Find where the given text appears and provide that cell's center as [X, Y] coordinate. 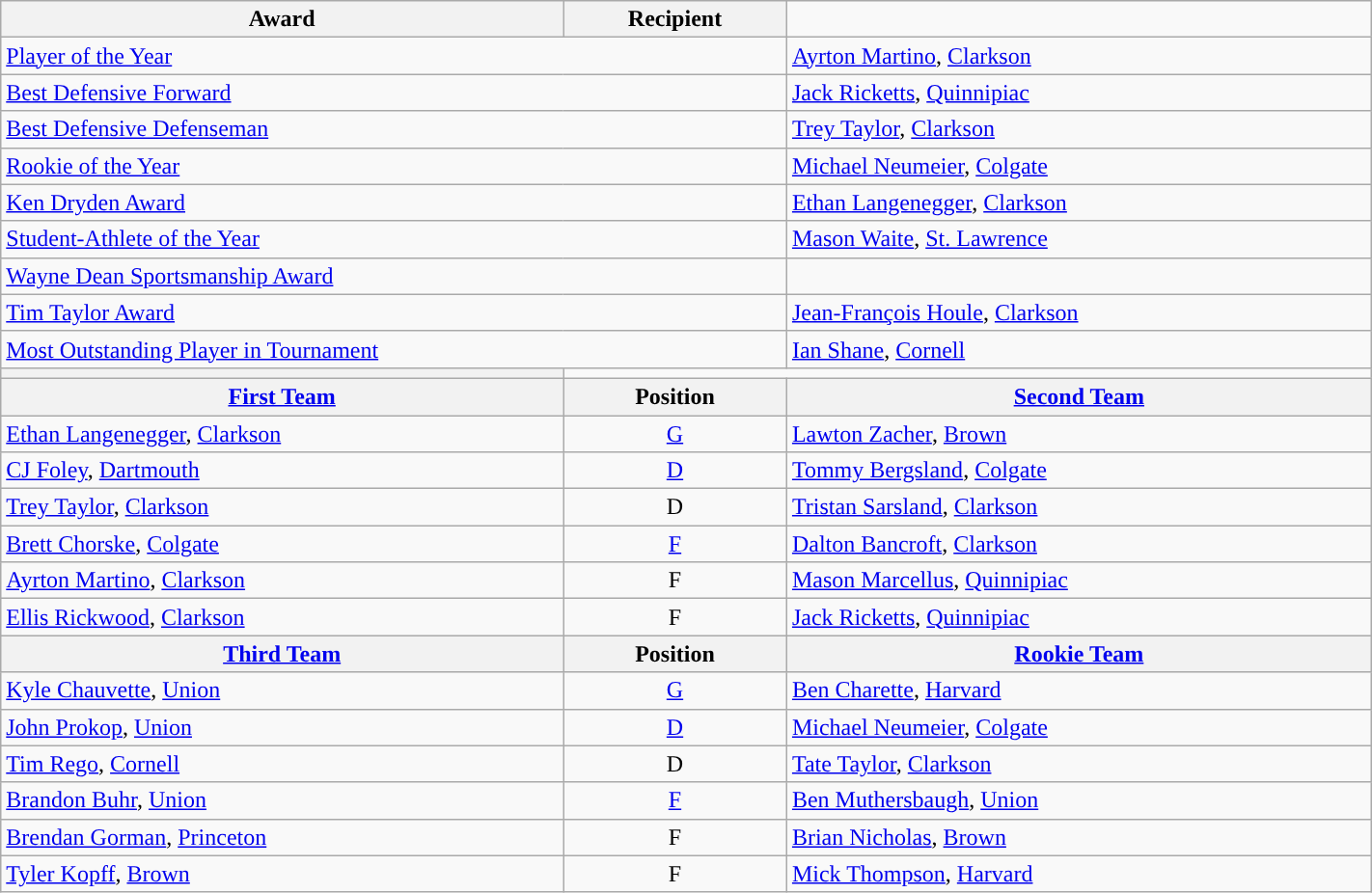
First Team [282, 396]
Brendan Gorman, Princeton [282, 837]
Tommy Bergsland, Colgate [1079, 471]
Rookie of the Year [394, 166]
John Prokop, Union [282, 727]
Jean-François Houle, Clarkson [1079, 312]
Ben Muthersbaugh, Union [1079, 800]
Brett Chorske, Colgate [282, 544]
Wayne Dean Sportsmanship Award [394, 276]
Mason Marcellus, Quinnipiac [1079, 581]
Award [282, 19]
Rookie Team [1079, 654]
Player of the Year [394, 56]
Ellis Rickwood, Clarkson [282, 617]
Tristan Sarsland, Clarkson [1079, 507]
Brian Nicholas, Brown [1079, 837]
Tate Taylor, Clarkson [1079, 764]
Mason Waite, St. Lawrence [1079, 239]
Tim Rego, Cornell [282, 764]
Most Outstanding Player in Tournament [394, 349]
Best Defensive Forward [394, 93]
Lawton Zacher, Brown [1079, 433]
Student-Athlete of the Year [394, 239]
Best Defensive Defenseman [394, 129]
Kyle Chauvette, Union [282, 690]
Tyler Kopff, Brown [282, 874]
Recipient [675, 19]
Dalton Bancroft, Clarkson [1079, 544]
CJ Foley, Dartmouth [282, 471]
Brandon Buhr, Union [282, 800]
Ian Shane, Cornell [1079, 349]
Ken Dryden Award [394, 203]
Second Team [1079, 396]
Mick Thompson, Harvard [1079, 874]
Ben Charette, Harvard [1079, 690]
Third Team [282, 654]
Tim Taylor Award [394, 312]
